Locate the cell with the specified text and output its (X, Y) center coordinate. 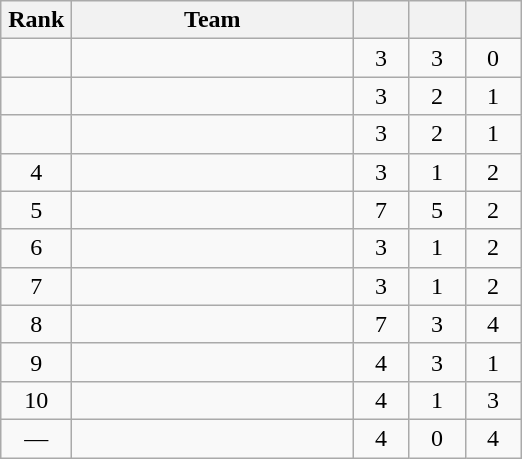
6 (36, 248)
8 (36, 324)
Rank (36, 20)
9 (36, 362)
— (36, 438)
Team (212, 20)
10 (36, 400)
